Provide the (X, Y) coordinate of the cell's center where the given text is located.  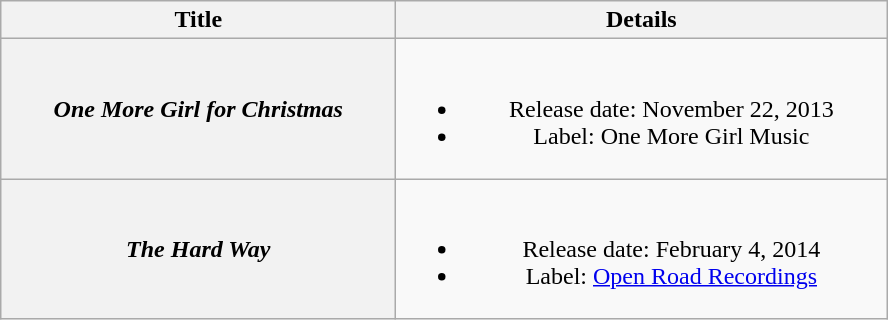
The Hard Way (198, 249)
Title (198, 20)
Release date: November 22, 2013Label: One More Girl Music (642, 109)
Details (642, 20)
One More Girl for Christmas (198, 109)
Release date: February 4, 2014Label: Open Road Recordings (642, 249)
